Determine the [X, Y] coordinate at the center of the cell enclosing the given text.  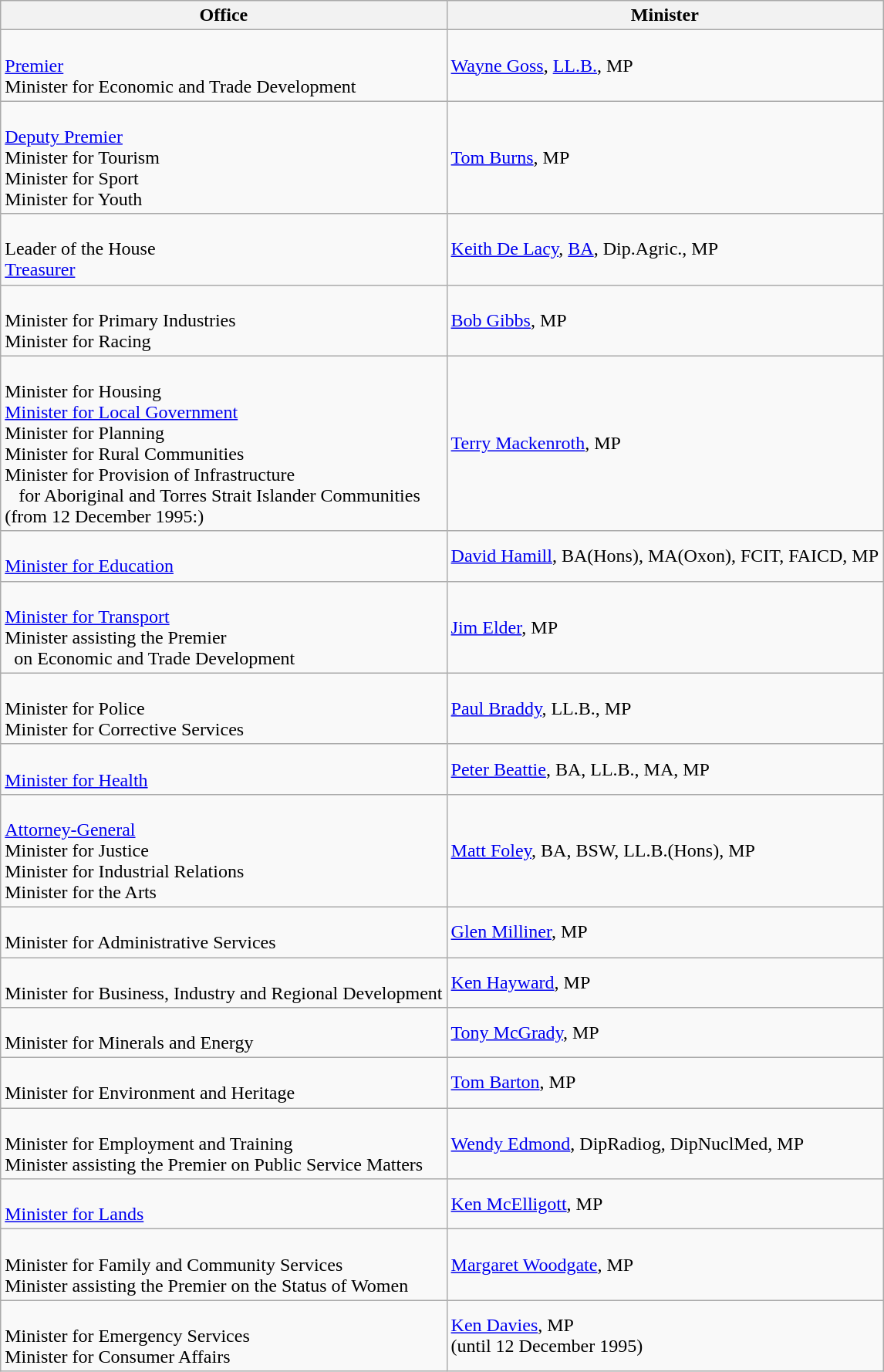
Minister for Transport Minister assisting the Premier on Economic and Trade Development [224, 627]
Minister for Education [224, 556]
Premier Minister for Economic and Trade Development [224, 66]
Glen Milliner, MP [665, 932]
Attorney-General Minister for Justice Minister for Industrial Relations Minister for the Arts [224, 850]
Tom Burns, MP [665, 157]
Minister for Minerals and Energy [224, 1032]
Minister [665, 15]
Wayne Goss, LL.B., MP [665, 66]
Minister for Lands [224, 1204]
Wendy Edmond, DipRadiog, DipNuclMed, MP [665, 1144]
Deputy Premier Minister for Tourism Minister for Sport Minister for Youth [224, 157]
Ken McElligott, MP [665, 1204]
Minister for Employment and Training Minister assisting the Premier on Public Service Matters [224, 1144]
Tom Barton, MP [665, 1083]
Bob Gibbs, MP [665, 320]
Margaret Woodgate, MP [665, 1265]
Office [224, 15]
Minister for Family and Community Services Minister assisting the Premier on the Status of Women [224, 1265]
Minister for Primary Industries Minister for Racing [224, 320]
Paul Braddy, LL.B., MP [665, 708]
Terry Mackenroth, MP [665, 443]
Ken Hayward, MP [665, 982]
Matt Foley, BA, BSW, LL.B.(Hons), MP [665, 850]
Minister for Emergency Services Minister for Consumer Affairs [224, 1336]
Minister for Environment and Heritage [224, 1083]
Tony McGrady, MP [665, 1032]
Jim Elder, MP [665, 627]
Minister for Police Minister for Corrective Services [224, 708]
Minister for Health [224, 769]
Minister for Administrative Services [224, 932]
Leader of the House Treasurer [224, 249]
Peter Beattie, BA, LL.B., MA, MP [665, 769]
Ken Davies, MP(until 12 December 1995) [665, 1336]
Minister for Business, Industry and Regional Development [224, 982]
Keith De Lacy, BA, Dip.Agric., MP [665, 249]
David Hamill, BA(Hons), MA(Oxon), FCIT, FAICD, MP [665, 556]
